Scan for the cell matching the given text and deliver its [x, y] coordinate at center. 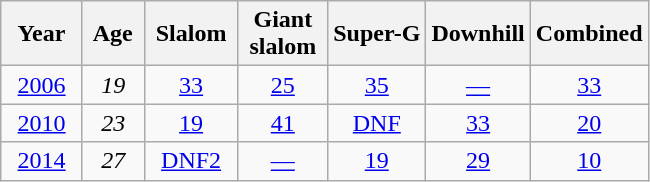
Super-G [377, 34]
Year [42, 34]
27 [113, 161]
DNF2 [191, 161]
Slalom [191, 34]
29 [478, 161]
23 [113, 123]
10 [589, 161]
2010 [42, 123]
2014 [42, 161]
25 [283, 85]
2006 [42, 85]
Giant slalom [283, 34]
Downhill [478, 34]
41 [283, 123]
Combined [589, 34]
20 [589, 123]
DNF [377, 123]
35 [377, 85]
Age [113, 34]
